For the text-containing cell, return its midpoint in [X, Y] coordinate format. 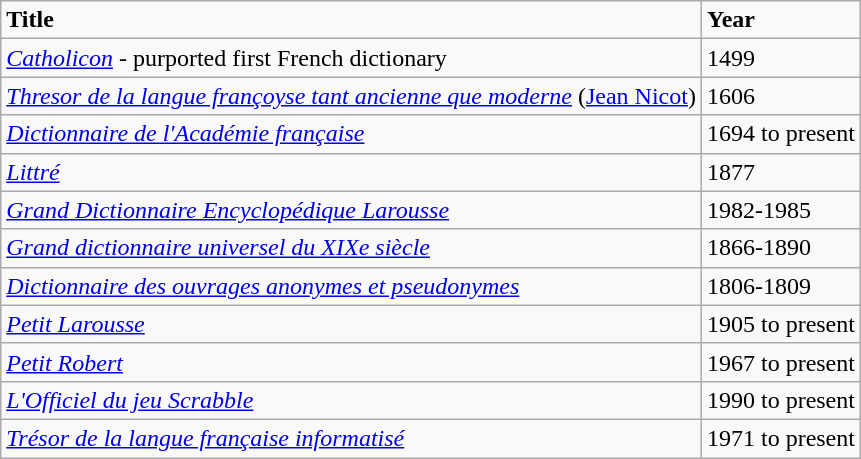
Thresor de la langue françoyse tant ancienne que moderne (Jean Nicot) [352, 96]
Grand dictionnaire universel du XIXe siècle [352, 248]
Catholicon - purported first French dictionary [352, 58]
Year [780, 20]
1990 to present [780, 400]
L'Officiel du jeu Scrabble [352, 400]
Trésor de la langue française informatisé [352, 438]
1694 to present [780, 134]
1606 [780, 96]
Dictionnaire de l'Académie française [352, 134]
Dictionnaire des ouvrages anonymes et pseudonymes [352, 286]
1806-1809 [780, 286]
1982-1985 [780, 210]
Title [352, 20]
Littré [352, 172]
Petit Larousse [352, 324]
Petit Robert [352, 362]
1866-1890 [780, 248]
Grand Dictionnaire Encyclopédique Larousse [352, 210]
1905 to present [780, 324]
1967 to present [780, 362]
1499 [780, 58]
1877 [780, 172]
1971 to present [780, 438]
